Locate the cell with the specified text and output its (x, y) center coordinate. 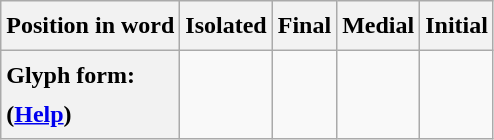
Medial (378, 26)
Initial (457, 26)
Glyph form:(Help) (90, 94)
Position in word (90, 26)
Isolated (226, 26)
Final (304, 26)
